Scan for the cell matching the given text and deliver its [X, Y] coordinate at center. 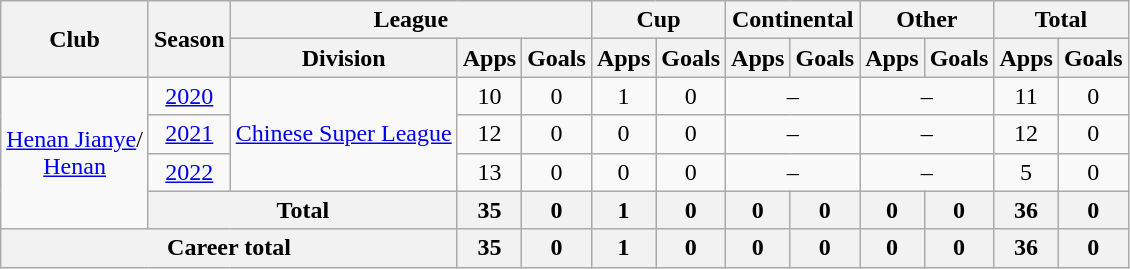
Division [344, 58]
10 [489, 96]
Season [189, 39]
Continental [793, 20]
Henan Jianye/Henan [75, 153]
13 [489, 172]
2020 [189, 96]
2021 [189, 134]
Cup [658, 20]
2022 [189, 172]
Club [75, 39]
5 [1026, 172]
Career total [229, 248]
League [410, 20]
Other [927, 20]
11 [1026, 96]
Chinese Super League [344, 134]
